Detect which cell encompasses the target text, then output its (x, y) center coordinate. 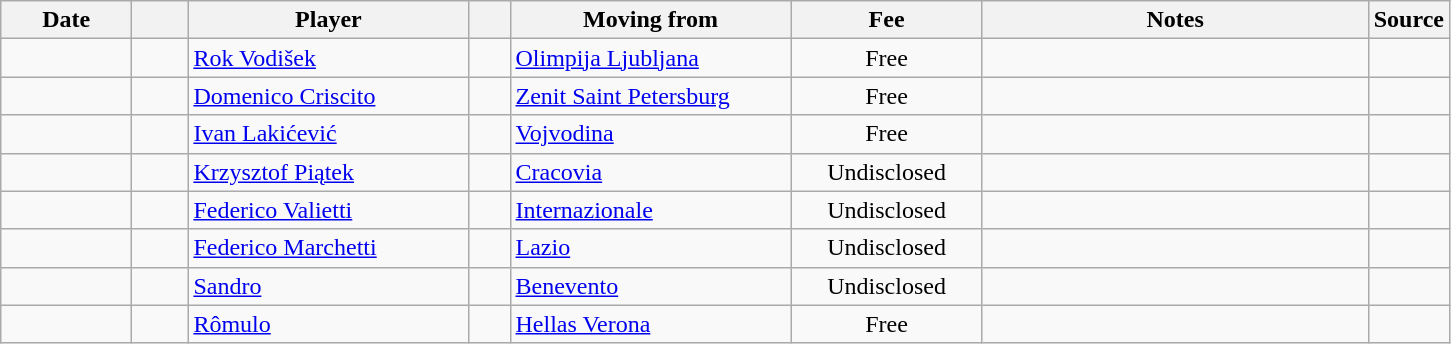
Zenit Saint Petersburg (650, 96)
Internazionale (650, 210)
Rômulo (328, 324)
Domenico Criscito (328, 96)
Vojvodina (650, 134)
Date (66, 20)
Federico Marchetti (328, 248)
Benevento (650, 286)
Olimpija Ljubljana (650, 58)
Moving from (650, 20)
Fee (886, 20)
Federico Valietti (328, 210)
Source (1408, 20)
Hellas Verona (650, 324)
Player (328, 20)
Sandro (328, 286)
Rok Vodišek (328, 58)
Ivan Lakićević (328, 134)
Krzysztof Piątek (328, 172)
Lazio (650, 248)
Notes (1175, 20)
Cracovia (650, 172)
